Pinpoint the cell where the given text exists, returning its [x, y] midpoint coordinate. 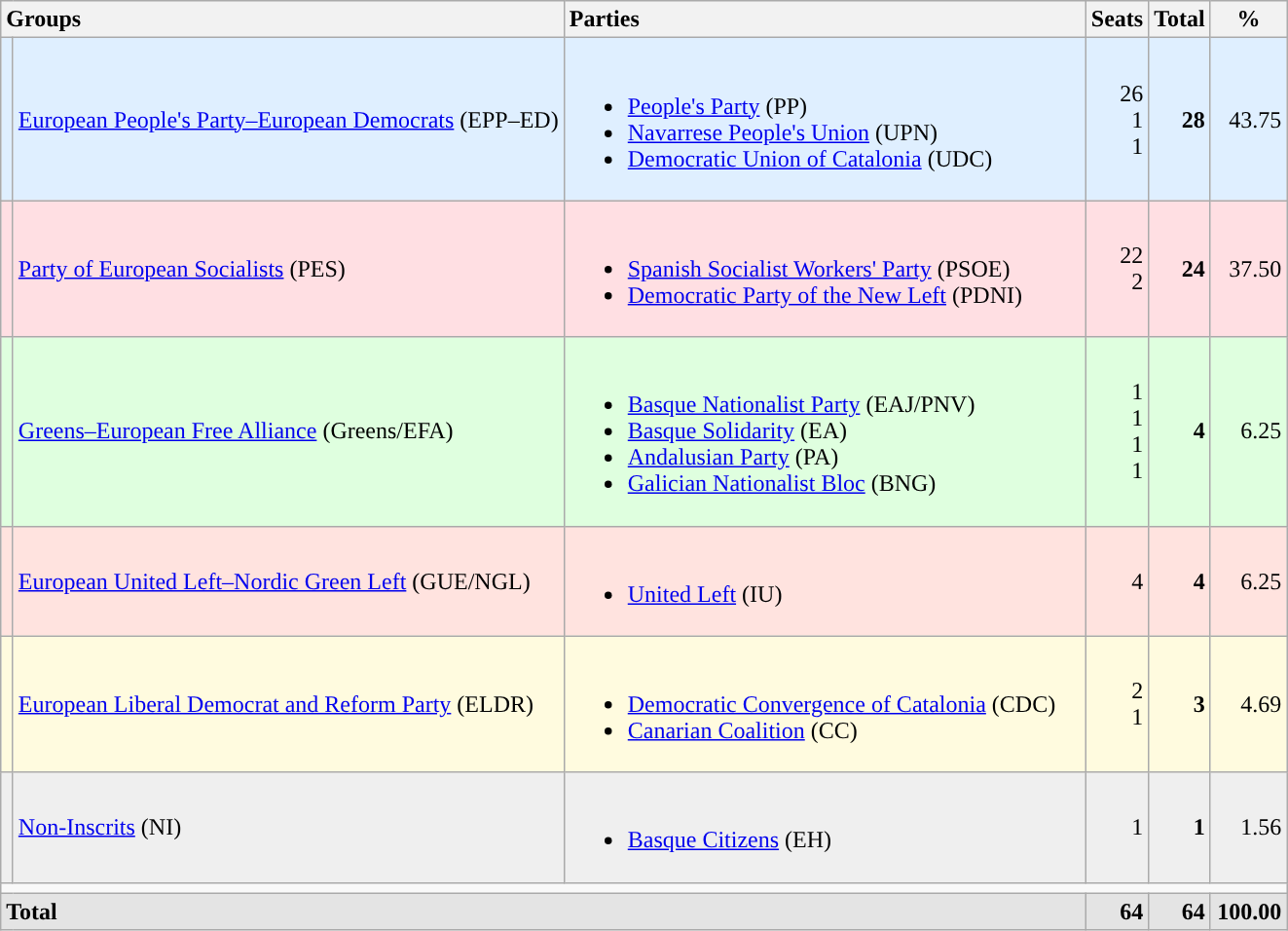
United Left (IU) [825, 580]
People's Party (PP)Navarrese People's Union (UPN)Democratic Union of Catalonia (UDC) [825, 119]
European People's Party–European Democrats (EPP–ED) [288, 119]
3 [1180, 704]
Democratic Convergence of Catalonia (CDC)Canarian Coalition (CC) [825, 704]
4.69 [1248, 704]
100.00 [1248, 912]
Spanish Socialist Workers' Party (PSOE)Democratic Party of the New Left (PDNI) [825, 269]
Greens–European Free Alliance (Greens/EFA) [288, 431]
Basque Citizens (EH) [825, 828]
Groups [282, 19]
% [1248, 19]
2611 [1117, 119]
1111 [1117, 431]
Party of European Socialists (PES) [288, 269]
37.50 [1248, 269]
European Liberal Democrat and Reform Party (ELDR) [288, 704]
28 [1180, 119]
43.75 [1248, 119]
1.56 [1248, 828]
Seats [1117, 19]
Parties [825, 19]
European United Left–Nordic Green Left (GUE/NGL) [288, 580]
21 [1117, 704]
Basque Nationalist Party (EAJ/PNV)Basque Solidarity (EA)Andalusian Party (PA)Galician Nationalist Bloc (BNG) [825, 431]
Non-Inscrits (NI) [288, 828]
222 [1117, 269]
24 [1180, 269]
